Output the [x, y] coordinate of the center of the cell containing the given text.  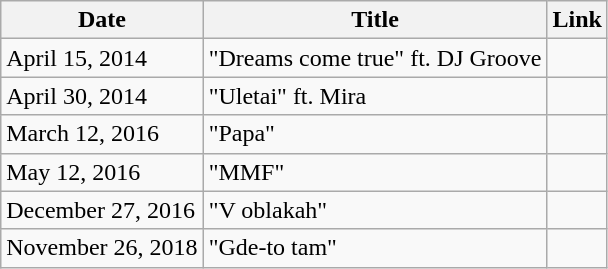
March 12, 2016 [102, 134]
Link [577, 20]
December 27, 2016 [102, 210]
"Uletai" ft. Mira [375, 96]
"V oblakah" [375, 210]
"Gde-to tam" [375, 248]
April 15, 2014 [102, 58]
Title [375, 20]
November 26, 2018 [102, 248]
"MMF" [375, 172]
May 12, 2016 [102, 172]
"Papa" [375, 134]
April 30, 2014 [102, 96]
Date [102, 20]
"Dreams come true" ft. DJ Groove [375, 58]
